Return (X, Y) of the center of cell containing provided text 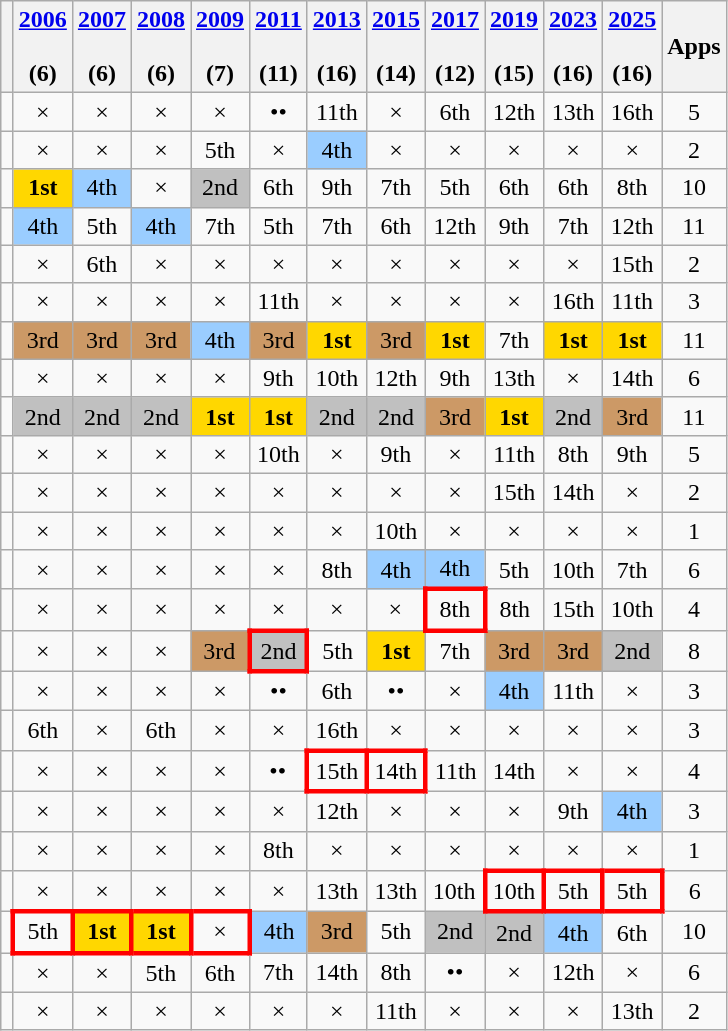
2009 (7) (220, 47)
2023 (16) (574, 47)
2006 (6) (42, 47)
2013 (16) (336, 47)
2019 (15) (514, 47)
8 (694, 650)
2011 (11) (279, 47)
2007 (6) (102, 47)
Apps (694, 47)
2008 (6) (160, 47)
2017 (12) (454, 47)
2015 (14) (396, 47)
2025 (16) (632, 47)
